Output the [X, Y] coordinate of the center of the cell containing the given text.  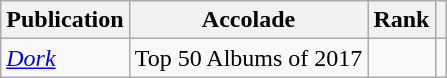
Top 50 Albums of 2017 [248, 58]
Publication [65, 20]
Accolade [248, 20]
Rank [402, 20]
Dork [65, 58]
